Search for the cell housing the specified text and yield its (x, y) center coordinate. 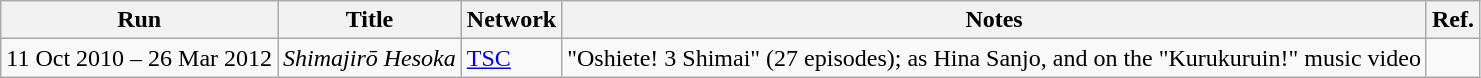
TSC (511, 58)
Run (140, 20)
Network (511, 20)
11 Oct 2010 – 26 Mar 2012 (140, 58)
Title (370, 20)
Ref. (1452, 20)
Shimajirō Hesoka (370, 58)
"Oshiete! 3 Shimai" (27 episodes); as Hina Sanjo, and on the "Kurukuruin!" music video (994, 58)
Notes (994, 20)
